For the text-containing cell, return its midpoint in (x, y) coordinate format. 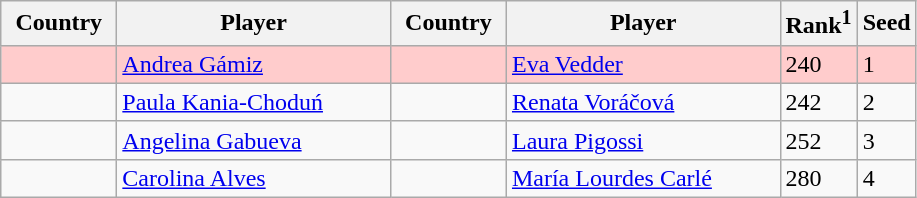
Rank1 (818, 24)
252 (818, 140)
1 (886, 64)
Paula Kania-Choduń (254, 102)
Laura Pigossi (643, 140)
4 (886, 178)
Carolina Alves (254, 178)
240 (818, 64)
3 (886, 140)
Eva Vedder (643, 64)
242 (818, 102)
María Lourdes Carlé (643, 178)
2 (886, 102)
Andrea Gámiz (254, 64)
Seed (886, 24)
Angelina Gabueva (254, 140)
Renata Voráčová (643, 102)
280 (818, 178)
